From the cell containing the given text, extract its center point as [X, Y] coordinate. 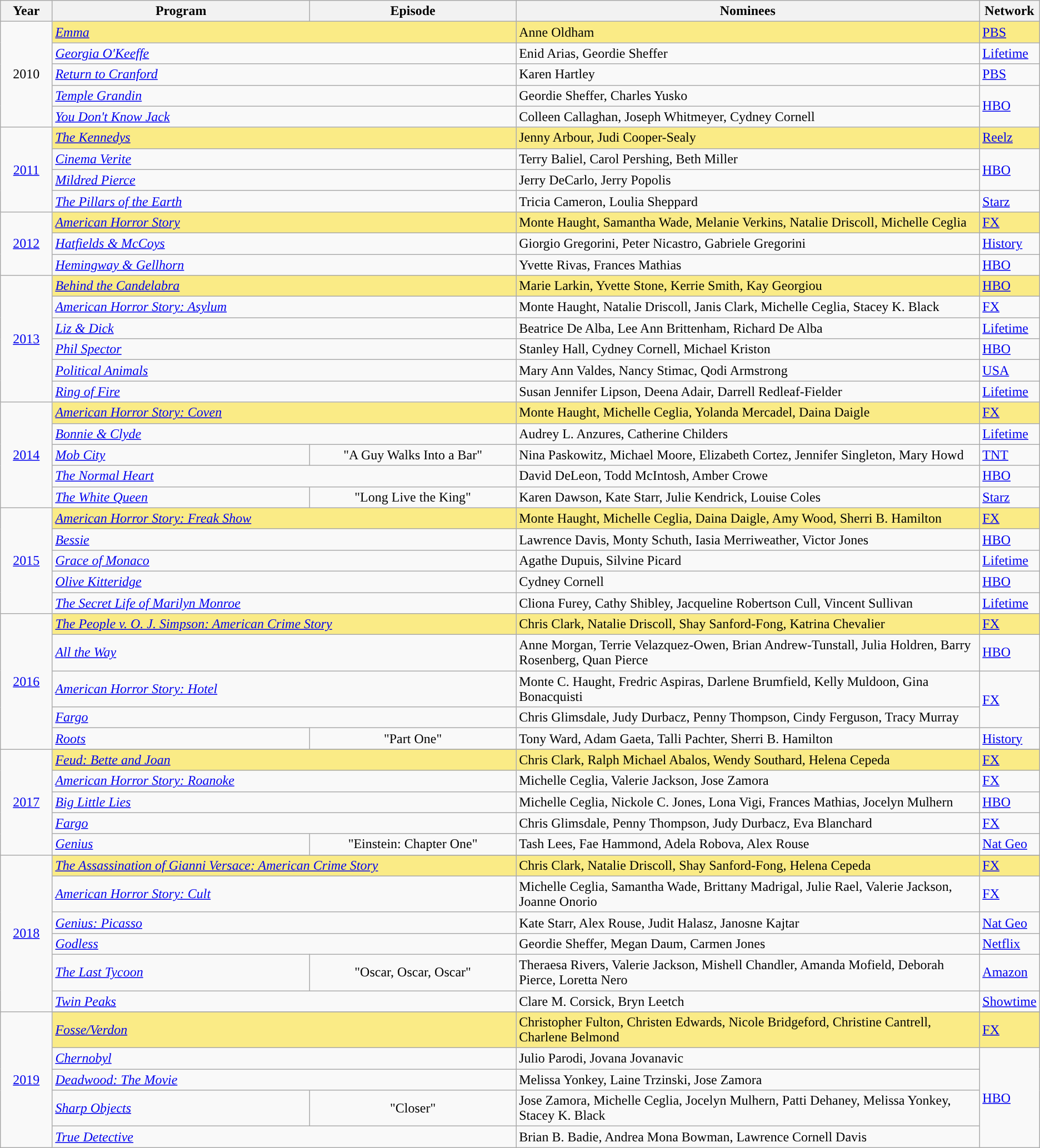
USA [1009, 370]
Genius [181, 844]
The Assassination of Gianni Versace: American Crime Story [284, 865]
The Secret Life of Marilyn Monroe [284, 603]
2013 [27, 339]
Emma [284, 32]
"Oscar, Oscar, Oscar" [413, 972]
Behind the Candelabra [284, 286]
David DeLeon, Todd McIntosh, Amber Crowe [748, 476]
Hemingway & Gellhorn [284, 265]
Chris Clark, Natalie Driscoll, Shay Sanford-Fong, Helena Cepeda [748, 865]
American Horror Story: Roanoke [284, 781]
Giorgio Gregorini, Peter Nicastro, Gabriele Gregorini [748, 243]
Tash Lees, Fae Hammond, Adela Robova, Alex Rouse [748, 844]
Anne Oldham [748, 32]
Marie Larkin, Yvette Stone, Kerrie Smith, Kay Georgiou [748, 286]
Hatfields & McCoys [284, 243]
Monte C. Haught, Fredric Aspiras, Darlene Brumfield, Kelly Muldoon, Gina Bonacquisti [748, 689]
Deadwood: The Movie [284, 1080]
Terry Baliel, Carol Pershing, Beth Miller [748, 159]
Agathe Dupuis, Silvine Picard [748, 560]
Beatrice De Alba, Lee Ann Brittenham, Richard De Alba [748, 328]
Fosse/Verdon [284, 1030]
Geordie Sheffer, Megan Daum, Carmen Jones [748, 944]
Yvette Rivas, Frances Mathias [748, 265]
Monte Haught, Michelle Ceglia, Yolanda Mercadel, Daina Daigle [748, 413]
Twin Peaks [284, 1001]
Ring of Fire [284, 392]
Episode [413, 11]
Political Animals [284, 370]
Karen Dawson, Kate Starr, Julie Kendrick, Louise Coles [748, 497]
Georgia O'Keeffe [284, 53]
All the Way [284, 653]
"Closer" [413, 1109]
Liz & Dick [284, 328]
Cliona Furey, Cathy Shibley, Jacqueline Robertson Cull, Vincent Sullivan [748, 603]
2016 [27, 681]
2010 [27, 74]
Geordie Sheffer, Charles Yusko [748, 96]
Colleen Callaghan, Joseph Whitmeyer, Cydney Cornell [748, 117]
Olive Kitteridge [284, 581]
You Don't Know Jack [284, 117]
Michelle Ceglia, Valerie Jackson, Jose Zamora [748, 781]
2011 [27, 169]
Monte Haught, Michelle Ceglia, Daina Daigle, Amy Wood, Sherri B. Hamilton [748, 518]
The Last Tycoon [181, 972]
Michelle Ceglia, Nickole C. Jones, Lona Vigi, Frances Mathias, Jocelyn Mulhern [748, 802]
Big Little Lies [284, 802]
The People v. O. J. Simpson: American Crime Story [284, 624]
Monte Haught, Natalie Driscoll, Janis Clark, Michelle Ceglia, Stacey K. Black [748, 307]
2018 [27, 933]
Tony Ward, Adam Gaeta, Talli Pachter, Sherri B. Hamilton [748, 739]
Network [1009, 11]
Showtime [1009, 1001]
Stanley Hall, Cydney Cornell, Michael Kriston [748, 349]
Sharp Objects [181, 1109]
Bonnie & Clyde [284, 434]
Return to Cranford [284, 74]
American Horror Story: Hotel [284, 689]
Tricia Cameron, Loulia Sheppard [748, 201]
American Horror Story [284, 222]
"Long Live the King" [413, 497]
Bessie [284, 539]
Year [27, 11]
American Horror Story: Asylum [284, 307]
Mildred Pierce [284, 180]
Audrey L. Anzures, Catherine Childers [748, 434]
Chris Clark, Ralph Michael Abalos, Wendy Southard, Helena Cepeda [748, 760]
Anne Morgan, Terrie Velazquez-Owen, Brian Andrew-Tunstall, Julia Holdren, Barry Rosenberg, Quan Pierce [748, 653]
Cydney Cornell [748, 581]
Nominees [748, 11]
Michelle Ceglia, Samantha Wade, Brittany Madrigal, Julie Rael, Valerie Jackson, Joanne Onorio [748, 894]
Temple Grandin [284, 96]
2019 [27, 1080]
Jenny Arbour, Judi Cooper-Sealy [748, 138]
Amazon [1009, 972]
Program [181, 11]
Mob City [181, 455]
2014 [27, 455]
Netflix [1009, 944]
"A Guy Walks Into a Bar" [413, 455]
Chris Clark, Natalie Driscoll, Shay Sanford-Fong, Katrina Chevalier [748, 624]
Reelz [1009, 138]
Enid Arias, Geordie Sheffer [748, 53]
Susan Jennifer Lipson, Deena Adair, Darrell Redleaf-Fielder [748, 392]
True Detective [284, 1137]
2012 [27, 243]
Grace of Monaco [284, 560]
American Horror Story: Freak Show [284, 518]
Christopher Fulton, Christen Edwards, Nicole Bridgeford, Christine Cantrell, Charlene Belmond [748, 1030]
The Pillars of the Earth [284, 201]
The Normal Heart [284, 476]
2017 [27, 802]
Julio Parodi, Jovana Jovanavic [748, 1059]
Genius: Picasso [284, 923]
Brian B. Badie, Andrea Mona Bowman, Lawrence Cornell Davis [748, 1137]
Melissa Yonkey, Laine Trzinski, Jose Zamora [748, 1080]
TNT [1009, 455]
American Horror Story: Cult [284, 894]
Chris Glimsdale, Penny Thompson, Judy Durbacz, Eva Blanchard [748, 823]
Monte Haught, Samantha Wade, Melanie Verkins, Natalie Driscoll, Michelle Ceglia [748, 222]
Feud: Bette and Joan [284, 760]
Godless [284, 944]
Jerry DeCarlo, Jerry Popolis [748, 180]
2015 [27, 560]
Chris Glimsdale, Judy Durbacz, Penny Thompson, Cindy Ferguson, Tracy Murray [748, 718]
Mary Ann Valdes, Nancy Stimac, Qodi Armstrong [748, 370]
Jose Zamora, Michelle Ceglia, Jocelyn Mulhern, Patti Dehaney, Melissa Yonkey, Stacey K. Black [748, 1109]
Lawrence Davis, Monty Schuth, Iasia Merriweather, Victor Jones [748, 539]
Kate Starr, Alex Rouse, Judit Halasz, Janosne Kajtar [748, 923]
Roots [181, 739]
Cinema Verite [284, 159]
The Kennedys [284, 138]
"Einstein: Chapter One" [413, 844]
"Part One" [413, 739]
Theraesa Rivers, Valerie Jackson, Mishell Chandler, Amanda Mofield, Deborah Pierce, Loretta Nero [748, 972]
The White Queen [181, 497]
Karen Hartley [748, 74]
Clare M. Corsick, Bryn Leetch [748, 1001]
Phil Spector [284, 349]
American Horror Story: Coven [284, 413]
Nina Paskowitz, Michael Moore, Elizabeth Cortez, Jennifer Singleton, Mary Howd [748, 455]
Chernobyl [284, 1059]
